Identify which cell holds the provided text, then report its (x, y) central coordinate. 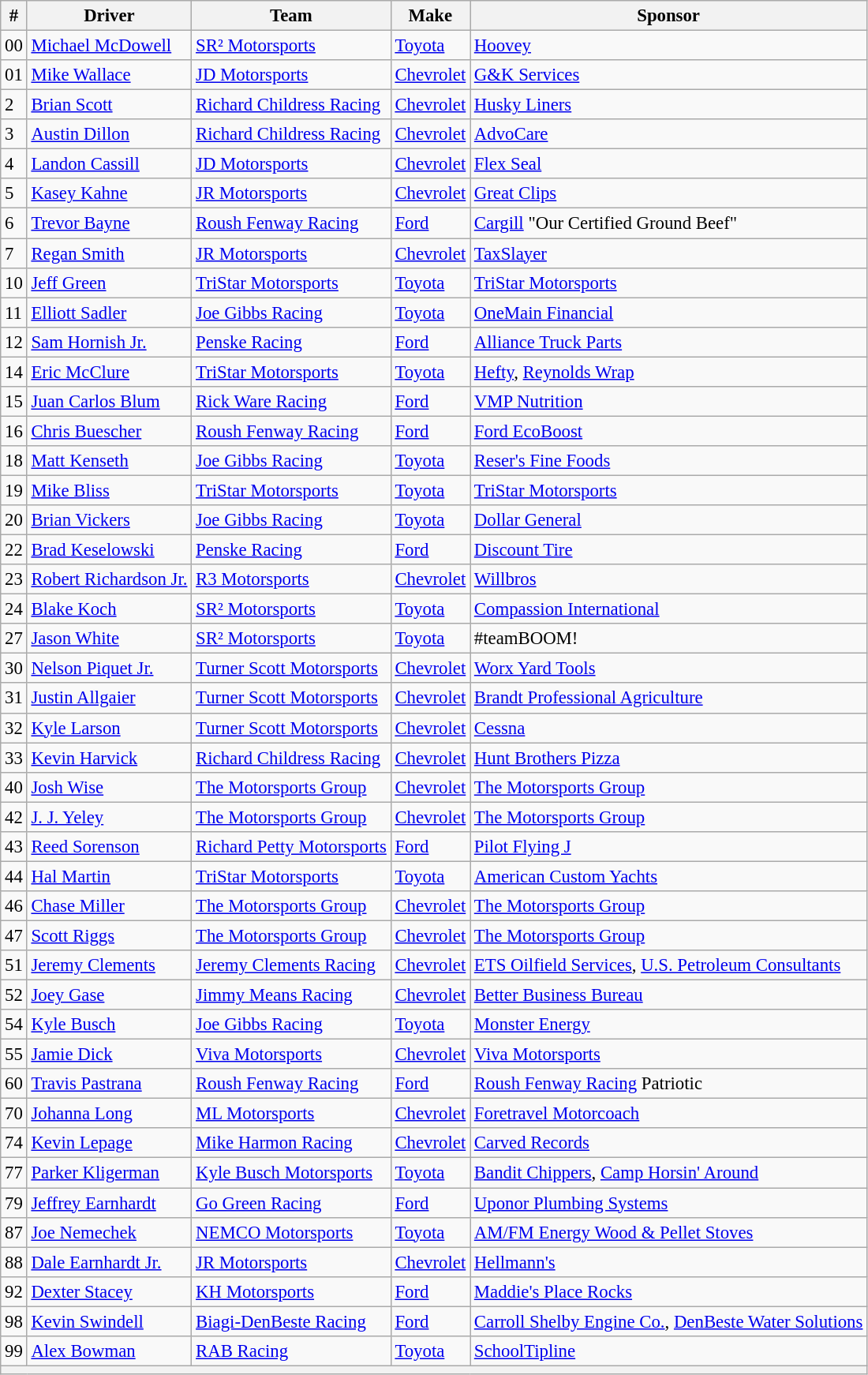
Johanna Long (109, 1114)
Biagi-DenBeste Racing (291, 1321)
Brandt Professional Agriculture (669, 699)
AdvoCare (669, 134)
Blake Koch (109, 609)
51 (14, 965)
18 (14, 461)
J. J. Yeley (109, 817)
Hefty, Reynolds Wrap (669, 372)
Flex Seal (669, 164)
KH Motorsports (291, 1291)
Sponsor (669, 16)
ETS Oilfield Services, U.S. Petroleum Consultants (669, 965)
24 (14, 609)
77 (14, 1173)
46 (14, 906)
Jeff Green (109, 283)
98 (14, 1321)
Roush Fenway Racing Patriotic (669, 1084)
Mike Harmon Racing (291, 1144)
Trevor Bayne (109, 223)
RAB Racing (291, 1351)
Scott Riggs (109, 935)
Rick Ware Racing (291, 402)
99 (14, 1351)
ML Motorsports (291, 1114)
32 (14, 728)
40 (14, 787)
Dollar General (669, 520)
Jeremy Clements (109, 965)
87 (14, 1232)
Monster Energy (669, 1025)
16 (14, 431)
Worx Yard Tools (669, 669)
Hoovey (669, 46)
VMP Nutrition (669, 402)
Sam Hornish Jr. (109, 342)
SchoolTipline (669, 1351)
Jimmy Means Racing (291, 995)
10 (14, 283)
14 (14, 372)
Compassion International (669, 609)
Jamie Dick (109, 1055)
Kevin Harvick (109, 758)
11 (14, 313)
Husky Liners (669, 105)
27 (14, 639)
Austin Dillon (109, 134)
Cessna (669, 728)
43 (14, 847)
22 (14, 550)
AM/FM Energy Wood & Pellet Stoves (669, 1232)
Travis Pastrana (109, 1084)
Kevin Swindell (109, 1321)
American Custom Yachts (669, 876)
Kyle Busch Motorsports (291, 1173)
Bandit Chippers, Camp Horsin' Around (669, 1173)
00 (14, 46)
Regan Smith (109, 253)
Michael McDowell (109, 46)
60 (14, 1084)
Cargill "Our Certified Ground Beef" (669, 223)
Matt Kenseth (109, 461)
Kasey Kahne (109, 193)
Ford EcoBoost (669, 431)
#teamBOOM! (669, 639)
52 (14, 995)
Justin Allgaier (109, 699)
31 (14, 699)
Uponor Plumbing Systems (669, 1203)
Hunt Brothers Pizza (669, 758)
Jeremy Clements Racing (291, 965)
Joe Nemechek (109, 1232)
Foretravel Motorcoach (669, 1114)
Landon Cassill (109, 164)
88 (14, 1262)
20 (14, 520)
Kyle Busch (109, 1025)
Josh Wise (109, 787)
Elliott Sadler (109, 313)
23 (14, 579)
Richard Petty Motorsports (291, 847)
Brian Scott (109, 105)
Pilot Flying J (669, 847)
74 (14, 1144)
Jason White (109, 639)
Reed Sorenson (109, 847)
54 (14, 1025)
Robert Richardson Jr. (109, 579)
Mike Wallace (109, 75)
Alliance Truck Parts (669, 342)
R3 Motorsports (291, 579)
Better Business Bureau (669, 995)
Kevin Lepage (109, 1144)
47 (14, 935)
Make (430, 16)
15 (14, 402)
19 (14, 490)
92 (14, 1291)
OneMain Financial (669, 313)
Driver (109, 16)
G&K Services (669, 75)
Dale Earnhardt Jr. (109, 1262)
3 (14, 134)
Chase Miller (109, 906)
55 (14, 1055)
Carved Records (669, 1144)
Joey Gase (109, 995)
Hellmann's (669, 1262)
33 (14, 758)
Parker Kligerman (109, 1173)
42 (14, 817)
Great Clips (669, 193)
Mike Bliss (109, 490)
79 (14, 1203)
Team (291, 16)
Maddie's Place Rocks (669, 1291)
Kyle Larson (109, 728)
Dexter Stacey (109, 1291)
TaxSlayer (669, 253)
Go Green Racing (291, 1203)
2 (14, 105)
# (14, 16)
Jeffrey Earnhardt (109, 1203)
12 (14, 342)
30 (14, 669)
4 (14, 164)
Discount Tire (669, 550)
Willbros (669, 579)
Brad Keselowski (109, 550)
Reser's Fine Foods (669, 461)
5 (14, 193)
Eric McClure (109, 372)
Chris Buescher (109, 431)
Carroll Shelby Engine Co., DenBeste Water Solutions (669, 1321)
70 (14, 1114)
7 (14, 253)
44 (14, 876)
Hal Martin (109, 876)
Nelson Piquet Jr. (109, 669)
Juan Carlos Blum (109, 402)
NEMCO Motorsports (291, 1232)
Brian Vickers (109, 520)
01 (14, 75)
Alex Bowman (109, 1351)
6 (14, 223)
